Pinpoint the cell where the given text exists, returning its (x, y) midpoint coordinate. 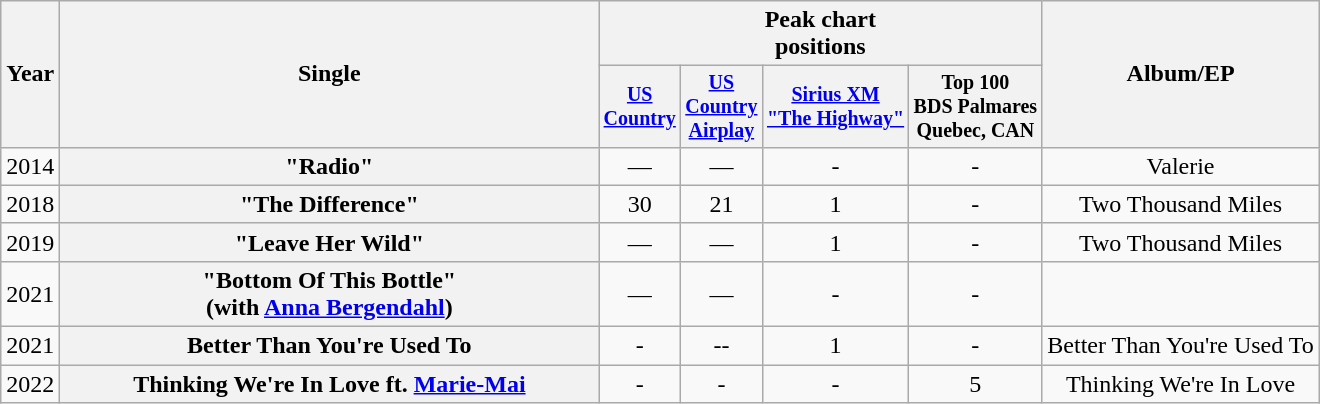
Thinking We're In Love (1180, 384)
Thinking We're In Love ft. Marie-Mai (330, 384)
US Country Airplay (722, 106)
Sirius XM"The Highway" (836, 106)
Year (30, 74)
"The Difference" (330, 204)
-- (722, 346)
30 (640, 204)
"Bottom Of This Bottle"(with Anna Bergendahl) (330, 294)
Peak chartpositions (820, 34)
Valerie (1180, 166)
2022 (30, 384)
2019 (30, 242)
"Radio" (330, 166)
Top 100BDS PalmaresQuebec, CAN (976, 106)
2014 (30, 166)
"Leave Her Wild" (330, 242)
2018 (30, 204)
21 (722, 204)
Album/EP (1180, 74)
Single (330, 74)
5 (976, 384)
US Country (640, 106)
